Capture the cell that displays the provided text and extract its [x, y] central coordinate. 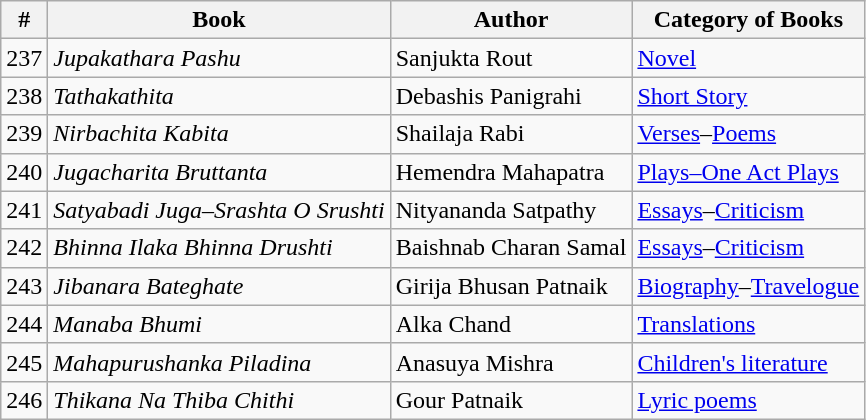
Baishnab Charan Samal [511, 248]
Bhinna Ilaka Bhinna Drushti [219, 248]
Nityananda Satpathy [511, 210]
Sanjukta Rout [511, 58]
Thikana Na Thiba Chithi [219, 400]
Category of Books [748, 20]
238 [24, 96]
241 [24, 210]
Anasuya Mishra [511, 362]
Children's literature [748, 362]
Debashis Panigrahi [511, 96]
240 [24, 172]
Satyabadi Juga–Srashta O Srushti [219, 210]
Jibanara Bateghate [219, 286]
Verses–Poems [748, 134]
Plays–One Act Plays [748, 172]
Author [511, 20]
Gour Patnaik [511, 400]
245 [24, 362]
Biography–Travelogue [748, 286]
Jupakathara Pashu [219, 58]
243 [24, 286]
# [24, 20]
Translations [748, 324]
Girija Bhusan Patnaik [511, 286]
Jugacharita Bruttanta [219, 172]
Short Story [748, 96]
Hemendra Mahapatra [511, 172]
246 [24, 400]
244 [24, 324]
Mahapurushanka Piladina [219, 362]
Tathakathita [219, 96]
Shailaja Rabi [511, 134]
239 [24, 134]
Alka Chand [511, 324]
Novel [748, 58]
Lyric poems [748, 400]
242 [24, 248]
237 [24, 58]
Book [219, 20]
Manaba Bhumi [219, 324]
Nirbachita Kabita [219, 134]
